Output the [x, y] coordinate of the center of the cell containing the given text.  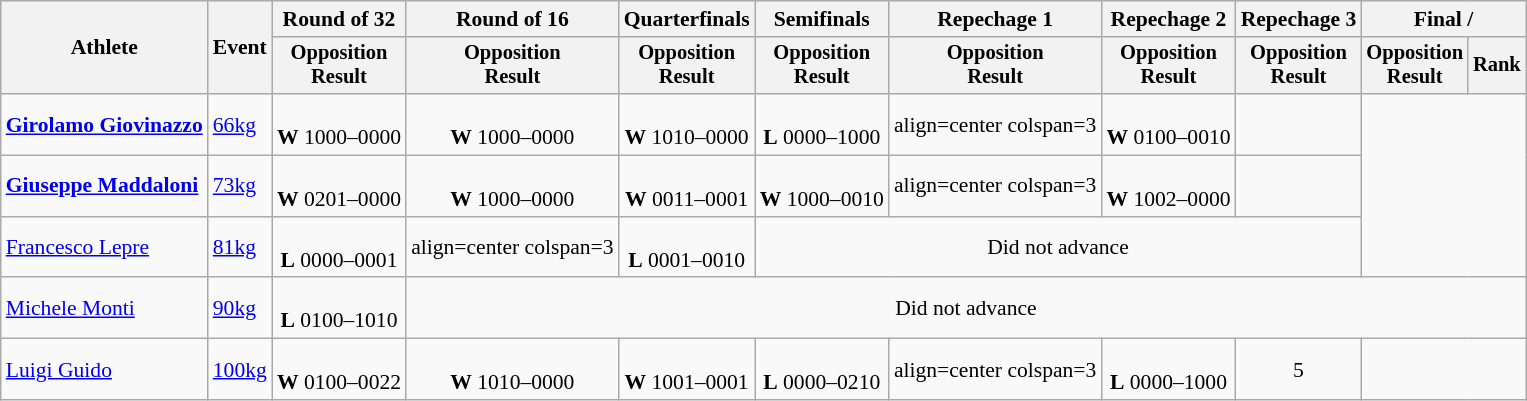
Round of 16 [512, 19]
Round of 32 [339, 19]
L 0000–0001 [339, 248]
Rank [1497, 66]
W 0201–0000 [339, 186]
W 1001–0001 [687, 370]
W 0100–0010 [1168, 124]
Luigi Guido [104, 370]
W 0011–0001 [687, 186]
73kg [240, 186]
Girolamo Giovinazzo [104, 124]
W 0100–0022 [339, 370]
L 0001–0010 [687, 248]
Repechage 2 [1168, 19]
Semifinals [822, 19]
66kg [240, 124]
L 0100–1010 [339, 308]
L 0000–0210 [822, 370]
Michele Monti [104, 308]
Repechage 3 [1299, 19]
5 [1299, 370]
81kg [240, 248]
Quarterfinals [687, 19]
Event [240, 48]
Francesco Lepre [104, 248]
100kg [240, 370]
Final / [1443, 19]
W 1000–0010 [822, 186]
Repechage 1 [995, 19]
W 1002–0000 [1168, 186]
90kg [240, 308]
Giuseppe Maddaloni [104, 186]
Athlete [104, 48]
